For the text-containing cell, return its midpoint in (x, y) coordinate format. 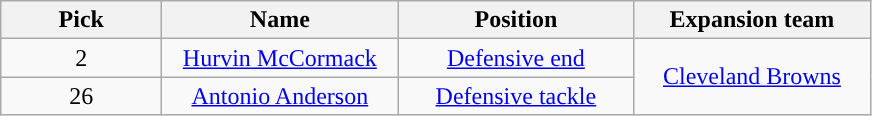
26 (82, 96)
Hurvin McCormack (280, 58)
Defensive tackle (516, 96)
Position (516, 20)
Pick (82, 20)
Antonio Anderson (280, 96)
Defensive end (516, 58)
Name (280, 20)
Expansion team (752, 20)
2 (82, 58)
Cleveland Browns (752, 77)
